Provide the (x, y) coordinate of the cell's center where the given text is located.  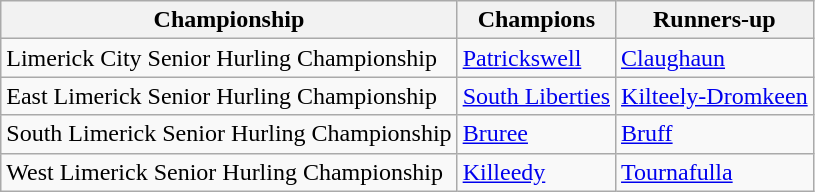
East Limerick Senior Hurling Championship (229, 96)
Limerick City Senior Hurling Championship (229, 58)
South Limerick Senior Hurling Championship (229, 134)
Killeedy (536, 172)
Champions (536, 20)
West Limerick Senior Hurling Championship (229, 172)
Runners-up (715, 20)
Claughaun (715, 58)
Championship (229, 20)
Tournafulla (715, 172)
Bruree (536, 134)
Bruff (715, 134)
South Liberties (536, 96)
Kilteely-Dromkeen (715, 96)
Patrickswell (536, 58)
